From the cell containing the given text, extract its center point as (x, y) coordinate. 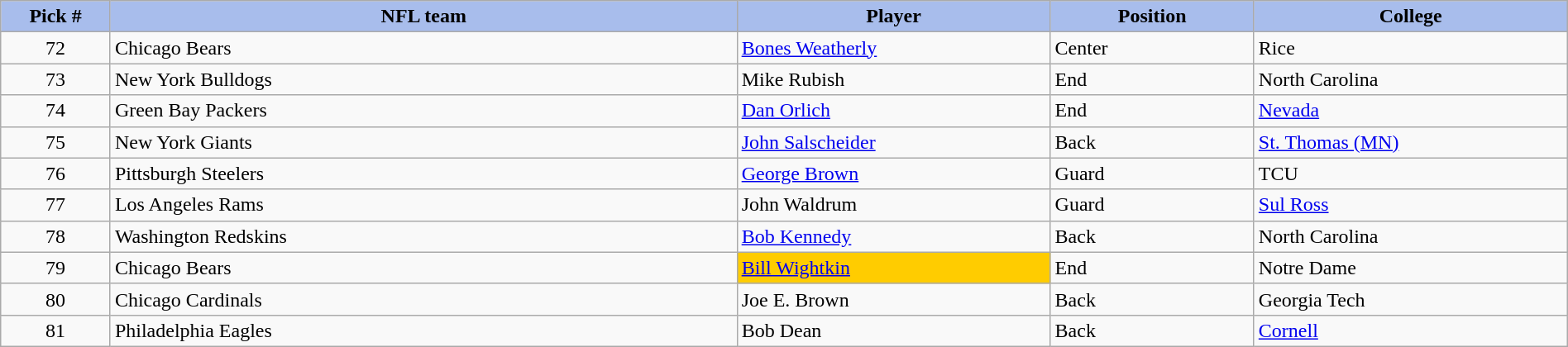
75 (56, 142)
Rice (1411, 48)
Los Angeles Rams (423, 205)
NFL team (423, 17)
Sul Ross (1411, 205)
Washington Redskins (423, 236)
77 (56, 205)
Pittsburgh Steelers (423, 173)
Notre Dame (1411, 268)
College (1411, 17)
New York Bulldogs (423, 79)
Position (1152, 17)
79 (56, 268)
St. Thomas (MN) (1411, 142)
73 (56, 79)
Dan Orlich (893, 111)
Nevada (1411, 111)
Pick # (56, 17)
80 (56, 299)
81 (56, 330)
Bill Wightkin (893, 268)
New York Giants (423, 142)
John Salscheider (893, 142)
George Brown (893, 173)
Bones Weatherly (893, 48)
Georgia Tech (1411, 299)
74 (56, 111)
Bob Dean (893, 330)
78 (56, 236)
Player (893, 17)
Mike Rubish (893, 79)
Chicago Cardinals (423, 299)
Bob Kennedy (893, 236)
Joe E. Brown (893, 299)
TCU (1411, 173)
72 (56, 48)
Green Bay Packers (423, 111)
Cornell (1411, 330)
76 (56, 173)
John Waldrum (893, 205)
Center (1152, 48)
Philadelphia Eagles (423, 330)
